Output the (x, y) coordinate of the center of the cell containing the given text.  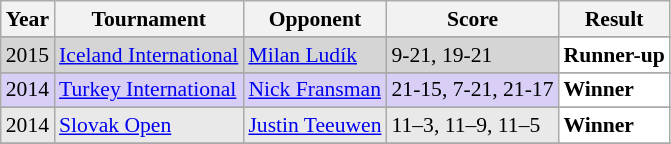
9-21, 19-21 (472, 55)
21-15, 7-21, 21-17 (472, 90)
Slovak Open (148, 126)
Result (614, 19)
Tournament (148, 19)
Nick Fransman (314, 90)
Justin Teeuwen (314, 126)
Iceland International (148, 55)
Year (28, 19)
Milan Ludík (314, 55)
Turkey International (148, 90)
Runner-up (614, 55)
Score (472, 19)
11–3, 11–9, 11–5 (472, 126)
2015 (28, 55)
Opponent (314, 19)
